Extract the (X, Y) coordinate from the center of the cell holding the provided text.  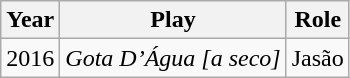
Play (173, 20)
Gota D’Água [a seco] (173, 58)
Role (318, 20)
Year (30, 20)
2016 (30, 58)
Jasão (318, 58)
